Search for the cell housing the specified text and yield its [x, y] center coordinate. 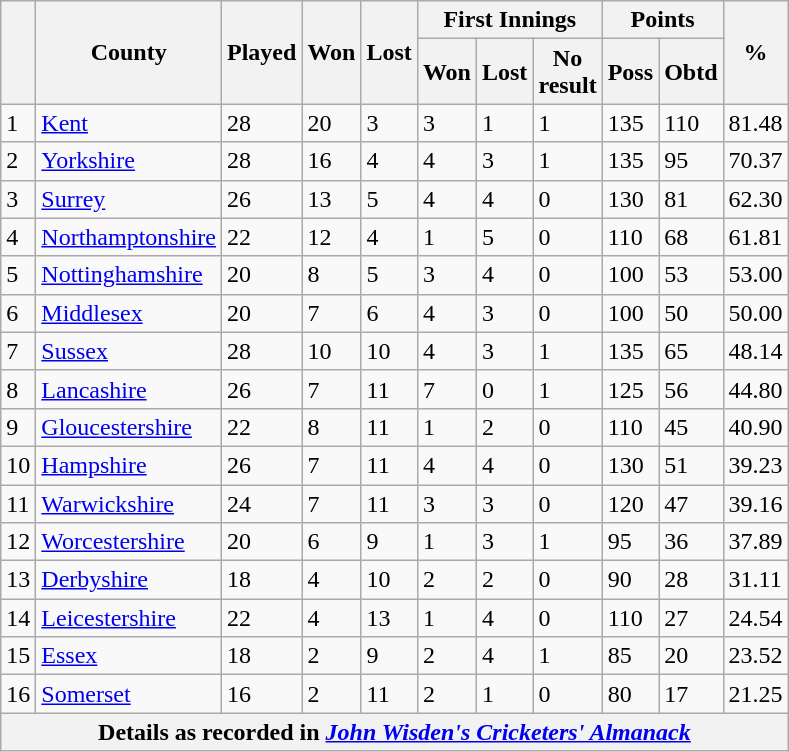
21.25 [756, 694]
47 [691, 503]
Played [262, 52]
Warwickshire [129, 503]
% [756, 52]
Gloucestershire [129, 427]
Essex [129, 656]
24.54 [756, 618]
Noresult [568, 72]
53.00 [756, 275]
56 [691, 389]
44.80 [756, 389]
Surrey [129, 199]
36 [691, 542]
39.23 [756, 465]
Nottinghamshire [129, 275]
Kent [129, 123]
81.48 [756, 123]
17 [691, 694]
70.37 [756, 161]
37.89 [756, 542]
39.16 [756, 503]
90 [630, 580]
50 [691, 313]
Hampshire [129, 465]
Lancashire [129, 389]
80 [630, 694]
Worcestershire [129, 542]
51 [691, 465]
53 [691, 275]
Somerset [129, 694]
Poss [630, 72]
14 [18, 618]
61.81 [756, 237]
Points [662, 20]
First Innings [510, 20]
Yorkshire [129, 161]
48.14 [756, 351]
62.30 [756, 199]
County [129, 52]
40.90 [756, 427]
120 [630, 503]
27 [691, 618]
125 [630, 389]
Leicestershire [129, 618]
24 [262, 503]
50.00 [756, 313]
Middlesex [129, 313]
15 [18, 656]
85 [630, 656]
Sussex [129, 351]
81 [691, 199]
68 [691, 237]
31.11 [756, 580]
23.52 [756, 656]
Details as recorded in John Wisden's Cricketers' Almanack [394, 732]
Obtd [691, 72]
65 [691, 351]
Northamptonshire [129, 237]
45 [691, 427]
Derbyshire [129, 580]
